Search for the cell housing the specified text and yield its (X, Y) center coordinate. 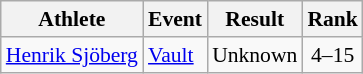
Unknown (254, 55)
Result (254, 19)
Athlete (72, 19)
Event (175, 19)
4–15 (332, 55)
Rank (332, 19)
Vault (175, 55)
Henrik Sjöberg (72, 55)
